Output the [X, Y] coordinate of the center of the cell containing the given text.  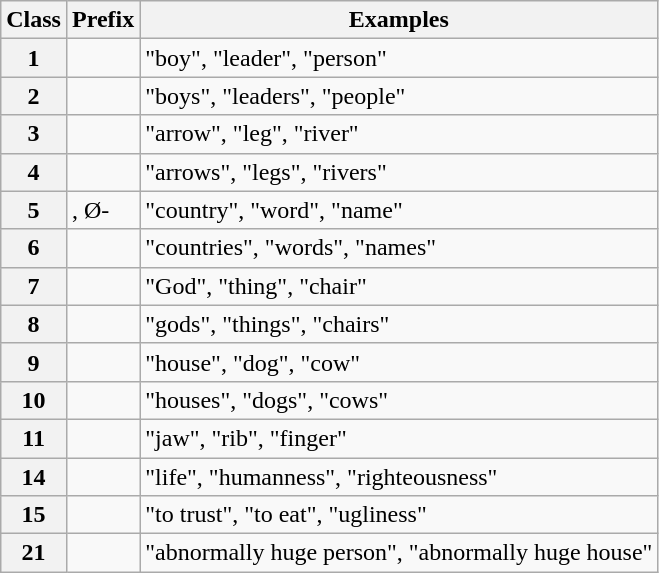
"arrow", "leg", "river" [399, 134]
8 [34, 324]
4 [34, 172]
6 [34, 248]
"boys", "leaders", "people" [399, 96]
5 [34, 210]
"boy", "leader", "person" [399, 58]
Class [34, 20]
"house", "dog", "cow" [399, 362]
, Ø- [102, 210]
9 [34, 362]
Examples [399, 20]
"arrows", "legs", "rivers" [399, 172]
"jaw", "rib", "finger" [399, 438]
11 [34, 438]
Prefix [102, 20]
14 [34, 477]
10 [34, 400]
"country", "word", "name" [399, 210]
"gods", "things", "chairs" [399, 324]
2 [34, 96]
"God", "thing", "chair" [399, 286]
3 [34, 134]
"abnormally huge person", "abnormally huge house" [399, 553]
15 [34, 515]
"life", "humanness", "righteousness" [399, 477]
21 [34, 553]
"to trust", "to eat", "ugliness" [399, 515]
7 [34, 286]
"houses", "dogs", "cows" [399, 400]
"countries", "words", "names" [399, 248]
1 [34, 58]
